Determine the (X, Y) coordinate at the center of the cell enclosing the given text.  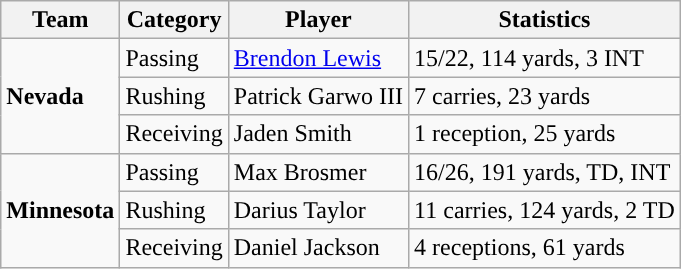
Minnesota (60, 210)
7 carries, 23 yards (545, 96)
Max Brosmer (318, 172)
Nevada (60, 96)
11 carries, 124 yards, 2 TD (545, 210)
Darius Taylor (318, 210)
Daniel Jackson (318, 248)
4 receptions, 61 yards (545, 248)
Jaden Smith (318, 134)
15/22, 114 yards, 3 INT (545, 58)
Player (318, 20)
1 reception, 25 yards (545, 134)
Brendon Lewis (318, 58)
Statistics (545, 20)
Patrick Garwo III (318, 96)
Category (174, 20)
Team (60, 20)
16/26, 191 yards, TD, INT (545, 172)
